Capture the cell that displays the provided text and extract its [X, Y] central coordinate. 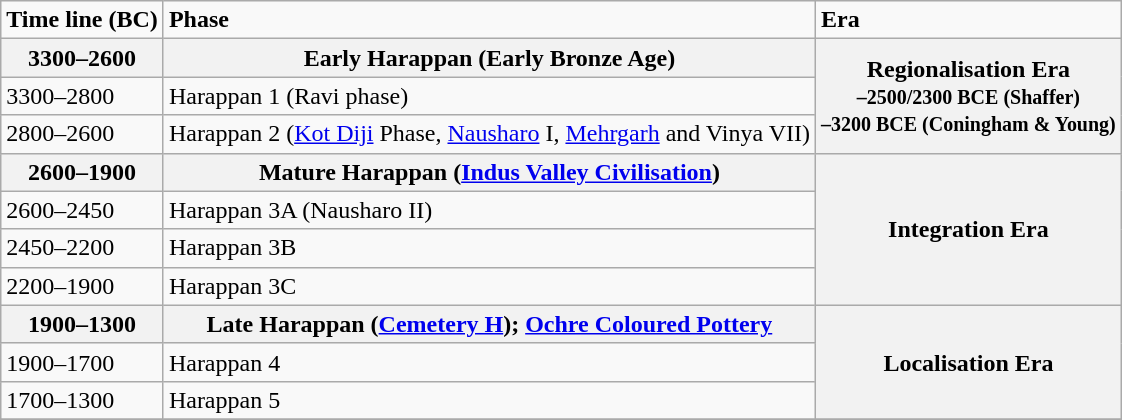
Harappan 3A (Nausharo II) [489, 210]
1700–1300 [82, 400]
1900–1700 [82, 362]
Mature Harappan (Indus Valley Civilisation) [489, 172]
Harappan 3B [489, 248]
2600–2450 [82, 210]
Time line (BC) [82, 20]
Early Harappan (Early Bronze Age) [489, 58]
3300–2800 [82, 96]
2600–1900 [82, 172]
2200–1900 [82, 286]
2450–2200 [82, 248]
Harappan 4 [489, 362]
1900–1300 [82, 324]
Harappan 2 (Kot Diji Phase, Nausharo I, Mehrgarh and Vinya VII) [489, 134]
Localisation Era [968, 362]
3300–2600 [82, 58]
Harappan 3C [489, 286]
Late Harappan (Cemetery H); Ochre Coloured Pottery [489, 324]
Phase [489, 20]
Harappan 1 (Ravi phase) [489, 96]
Era [968, 20]
Integration Era [968, 229]
Regionalisation Era–2500/2300 BCE (Shaffer)–3200 BCE (Coningham & Young) [968, 96]
2800–2600 [82, 134]
Harappan 5 [489, 400]
